From the cell containing the given text, extract its center point as [x, y] coordinate. 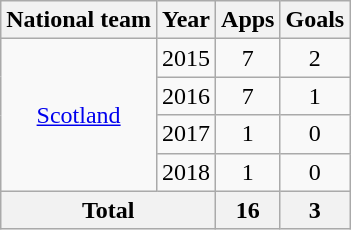
Total [108, 210]
Year [186, 20]
2 [315, 58]
2017 [186, 134]
2016 [186, 96]
Scotland [79, 115]
Apps [248, 20]
National team [79, 20]
16 [248, 210]
2018 [186, 172]
2015 [186, 58]
3 [315, 210]
Goals [315, 20]
